Identify which cell holds the provided text, then report its [X, Y] central coordinate. 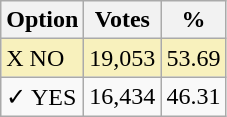
46.31 [194, 97]
Option [42, 20]
X NO [42, 58]
% [194, 20]
16,434 [122, 97]
53.69 [194, 58]
✓ YES [42, 97]
19,053 [122, 58]
Votes [122, 20]
